Provide the [x, y] coordinate of the cell's center where the given text is located.  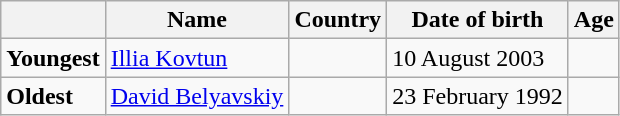
Date of birth [478, 20]
Age [594, 20]
10 August 2003 [478, 58]
Name [197, 20]
Oldest [53, 96]
David Belyavskiy [197, 96]
23 February 1992 [478, 96]
Youngest [53, 58]
Country [338, 20]
Illia Kovtun [197, 58]
